Capture the cell that displays the provided text and extract its [x, y] central coordinate. 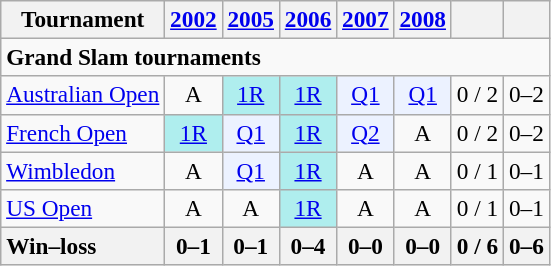
2005 [250, 19]
2007 [366, 19]
2008 [422, 19]
2002 [194, 19]
Tournament [83, 19]
French Open [83, 133]
2006 [308, 19]
Q2 [366, 133]
0–6 [527, 246]
US Open [83, 208]
Win–loss [83, 246]
0–4 [308, 246]
0 / 6 [477, 246]
Grand Slam tournaments [275, 57]
Australian Open [83, 95]
Wimbledon [83, 170]
